Detect which cell encompasses the target text, then output its [x, y] center coordinate. 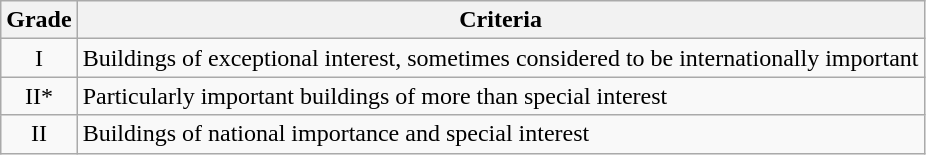
II [39, 134]
Buildings of exceptional interest, sometimes considered to be internationally important [500, 58]
Particularly important buildings of more than special interest [500, 96]
Grade [39, 20]
II* [39, 96]
Buildings of national importance and special interest [500, 134]
Criteria [500, 20]
I [39, 58]
